Locate the cell with the specified text and output its (X, Y) center coordinate. 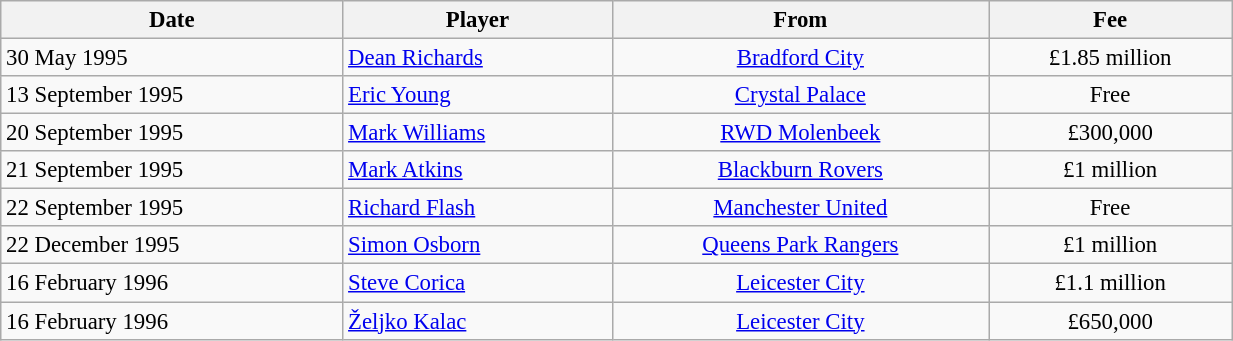
£1.85 million (1110, 58)
Richard Flash (478, 208)
Blackburn Rovers (800, 170)
Mark Williams (478, 133)
20 September 1995 (172, 133)
Date (172, 20)
22 December 1995 (172, 245)
Queens Park Rangers (800, 245)
Simon Osborn (478, 245)
Manchester United (800, 208)
RWD Molenbeek (800, 133)
£650,000 (1110, 321)
Dean Richards (478, 58)
Steve Corica (478, 283)
£1.1 million (1110, 283)
£300,000 (1110, 133)
13 September 1995 (172, 95)
From (800, 20)
22 September 1995 (172, 208)
30 May 1995 (172, 58)
Fee (1110, 20)
Željko Kalac (478, 321)
Crystal Palace (800, 95)
21 September 1995 (172, 170)
Eric Young (478, 95)
Mark Atkins (478, 170)
Bradford City (800, 58)
Player (478, 20)
